Return [X, Y] of the center of cell containing provided text 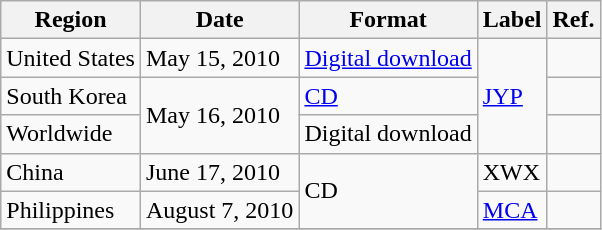
XWX [512, 172]
MCA [512, 210]
May 15, 2010 [219, 58]
Ref. [574, 20]
Format [388, 20]
Philippines [71, 210]
South Korea [71, 96]
May 16, 2010 [219, 115]
June 17, 2010 [219, 172]
Label [512, 20]
JYP [512, 96]
Date [219, 20]
China [71, 172]
August 7, 2010 [219, 210]
United States [71, 58]
Worldwide [71, 134]
Region [71, 20]
